Find where the given text appears and provide that cell's center as (X, Y) coordinate. 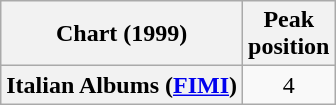
Italian Albums (FIMI) (122, 85)
Peakposition (289, 34)
4 (289, 85)
Chart (1999) (122, 34)
